Return the [X, Y] coordinate for the center point of the cell that contains the specified text.  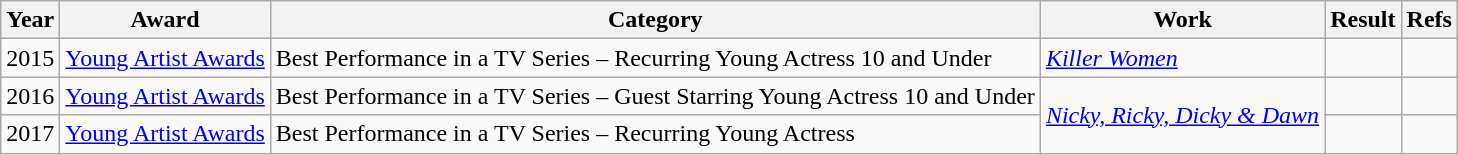
Category [655, 20]
Refs [1429, 20]
Work [1182, 20]
2017 [30, 134]
Best Performance in a TV Series – Recurring Young Actress 10 and Under [655, 58]
Best Performance in a TV Series – Guest Starring Young Actress 10 and Under [655, 96]
Nicky, Ricky, Dicky & Dawn [1182, 115]
Result [1363, 20]
Killer Women [1182, 58]
Award [165, 20]
2016 [30, 96]
Best Performance in a TV Series – Recurring Young Actress [655, 134]
Year [30, 20]
2015 [30, 58]
